Scan for the cell matching the given text and deliver its [X, Y] coordinate at center. 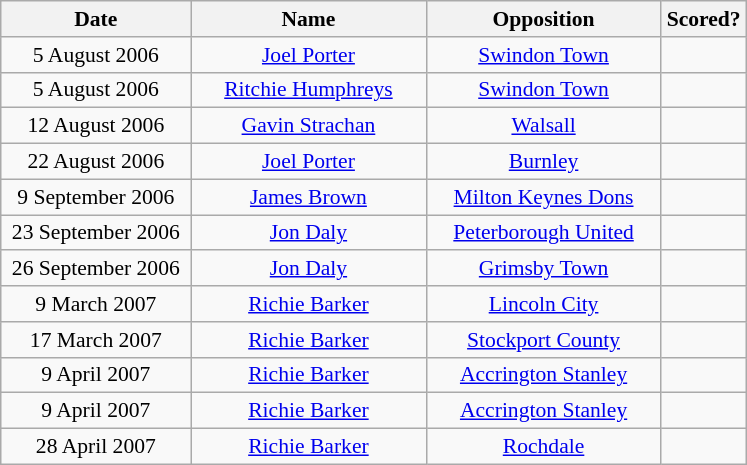
12 August 2006 [96, 126]
Gavin Strachan [308, 126]
James Brown [308, 197]
Grimsby Town [544, 269]
22 August 2006 [96, 162]
Peterborough United [544, 233]
Walsall [544, 126]
Ritchie Humphreys [308, 90]
Stockport County [544, 340]
28 April 2007 [96, 447]
23 September 2006 [96, 233]
Scored? [704, 19]
Opposition [544, 19]
Burnley [544, 162]
Name [308, 19]
Rochdale [544, 447]
9 March 2007 [96, 304]
26 September 2006 [96, 269]
Date [96, 19]
Lincoln City [544, 304]
Milton Keynes Dons [544, 197]
9 September 2006 [96, 197]
17 March 2007 [96, 340]
